Detect which cell encompasses the target text, then output its (x, y) center coordinate. 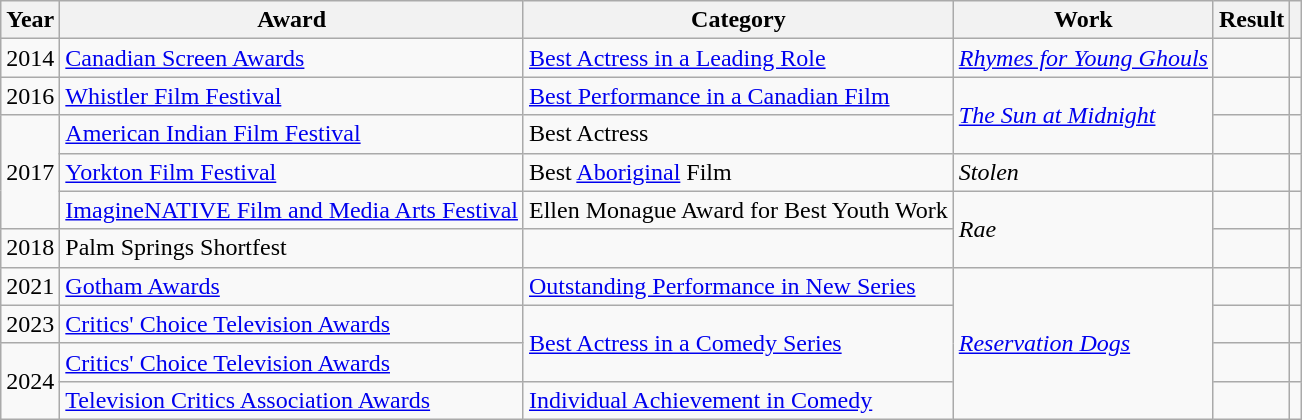
Whistler Film Festival (292, 96)
Rhymes for Young Ghouls (1083, 58)
Category (738, 20)
Television Critics Association Awards (292, 400)
2024 (30, 381)
Best Actress (738, 134)
Result (1251, 20)
Ellen Monague Award for Best Youth Work (738, 210)
Individual Achievement in Comedy (738, 400)
Best Aboriginal Film (738, 172)
Award (292, 20)
Reservation Dogs (1083, 343)
Canadian Screen Awards (292, 58)
Best Actress in a Comedy Series (738, 343)
Year (30, 20)
American Indian Film Festival (292, 134)
Best Actress in a Leading Role (738, 58)
Stolen (1083, 172)
2017 (30, 172)
2014 (30, 58)
Work (1083, 20)
2023 (30, 324)
2018 (30, 248)
Best Performance in a Canadian Film (738, 96)
Yorkton Film Festival (292, 172)
2016 (30, 96)
Rae (1083, 229)
The Sun at Midnight (1083, 115)
ImagineNATIVE Film and Media Arts Festival (292, 210)
2021 (30, 286)
Outstanding Performance in New Series (738, 286)
Palm Springs Shortfest (292, 248)
Gotham Awards (292, 286)
